Identify which cell holds the provided text, then report its (X, Y) central coordinate. 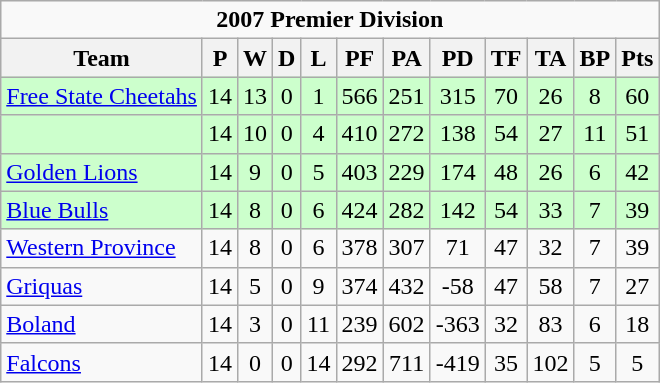
Team (102, 58)
272 (406, 134)
374 (360, 286)
Boland (102, 324)
TF (506, 58)
18 (638, 324)
D (287, 58)
251 (406, 96)
W (254, 58)
-58 (458, 286)
378 (360, 248)
174 (458, 172)
142 (458, 210)
424 (360, 210)
566 (360, 96)
PD (458, 58)
1 (318, 96)
33 (550, 210)
239 (360, 324)
Griquas (102, 286)
Pts (638, 58)
13 (254, 96)
307 (406, 248)
-419 (458, 362)
Golden Lions (102, 172)
432 (406, 286)
403 (360, 172)
Blue Bulls (102, 210)
-363 (458, 324)
602 (406, 324)
10 (254, 134)
51 (638, 134)
58 (550, 286)
35 (506, 362)
Falcons (102, 362)
L (318, 58)
102 (550, 362)
315 (458, 96)
BP (595, 58)
P (220, 58)
3 (254, 324)
48 (506, 172)
Western Province (102, 248)
70 (506, 96)
711 (406, 362)
229 (406, 172)
TA (550, 58)
138 (458, 134)
2007 Premier Division (330, 20)
42 (638, 172)
PA (406, 58)
Free State Cheetahs (102, 96)
282 (406, 210)
83 (550, 324)
410 (360, 134)
71 (458, 248)
4 (318, 134)
PF (360, 58)
60 (638, 96)
292 (360, 362)
